Detect which cell encompasses the target text, then output its (X, Y) center coordinate. 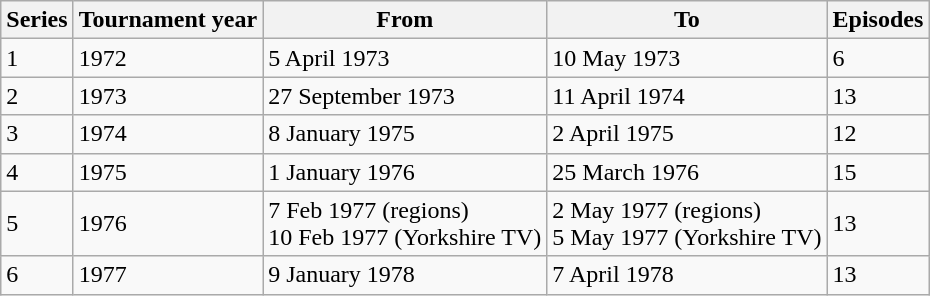
12 (878, 134)
25 March 1976 (687, 172)
From (405, 20)
9 January 1978 (405, 275)
1977 (168, 275)
4 (37, 172)
1 January 1976 (405, 172)
5 April 1973 (405, 58)
To (687, 20)
1973 (168, 96)
1972 (168, 58)
11 April 1974 (687, 96)
1975 (168, 172)
1974 (168, 134)
3 (37, 134)
Series (37, 20)
Tournament year (168, 20)
2 May 1977 (regions)5 May 1977 (Yorkshire TV) (687, 224)
27 September 1973 (405, 96)
2 (37, 96)
15 (878, 172)
7 April 1978 (687, 275)
1976 (168, 224)
7 Feb 1977 (regions)10 Feb 1977 (Yorkshire TV) (405, 224)
Episodes (878, 20)
2 April 1975 (687, 134)
1 (37, 58)
10 May 1973 (687, 58)
8 January 1975 (405, 134)
5 (37, 224)
